Return (x, y) of the center of cell containing provided text 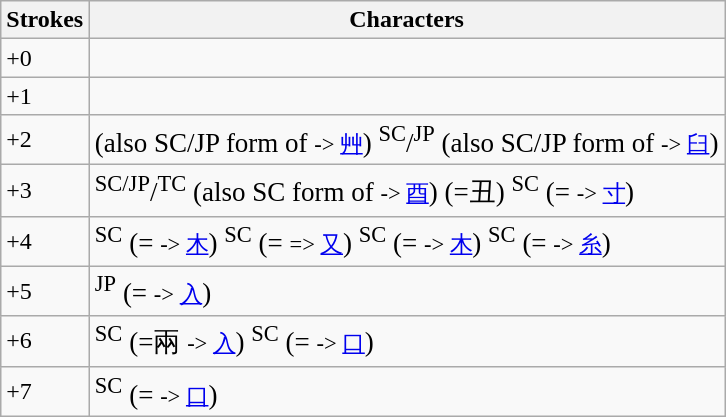
JP (= -> 入) (407, 291)
Characters (407, 20)
SC/JP/TC (also SC form of -> 酉) (=丑) SC (= -> 寸) (407, 190)
(also SC/JP form of -> 艸) SC/JP (also SC/JP form of -> 臼) (407, 140)
SC (=兩 -> 入) SC (= -> 口) (407, 342)
+6 (45, 342)
+0 (45, 58)
SC (= -> 口) (407, 392)
+4 (45, 241)
+2 (45, 140)
SC (= -> 木) SC (= => 又) SC (= -> 木) SC (= -> 糸) (407, 241)
+5 (45, 291)
+1 (45, 96)
+3 (45, 190)
Strokes (45, 20)
+7 (45, 392)
